Find where the given text appears and provide that cell's center as (x, y) coordinate. 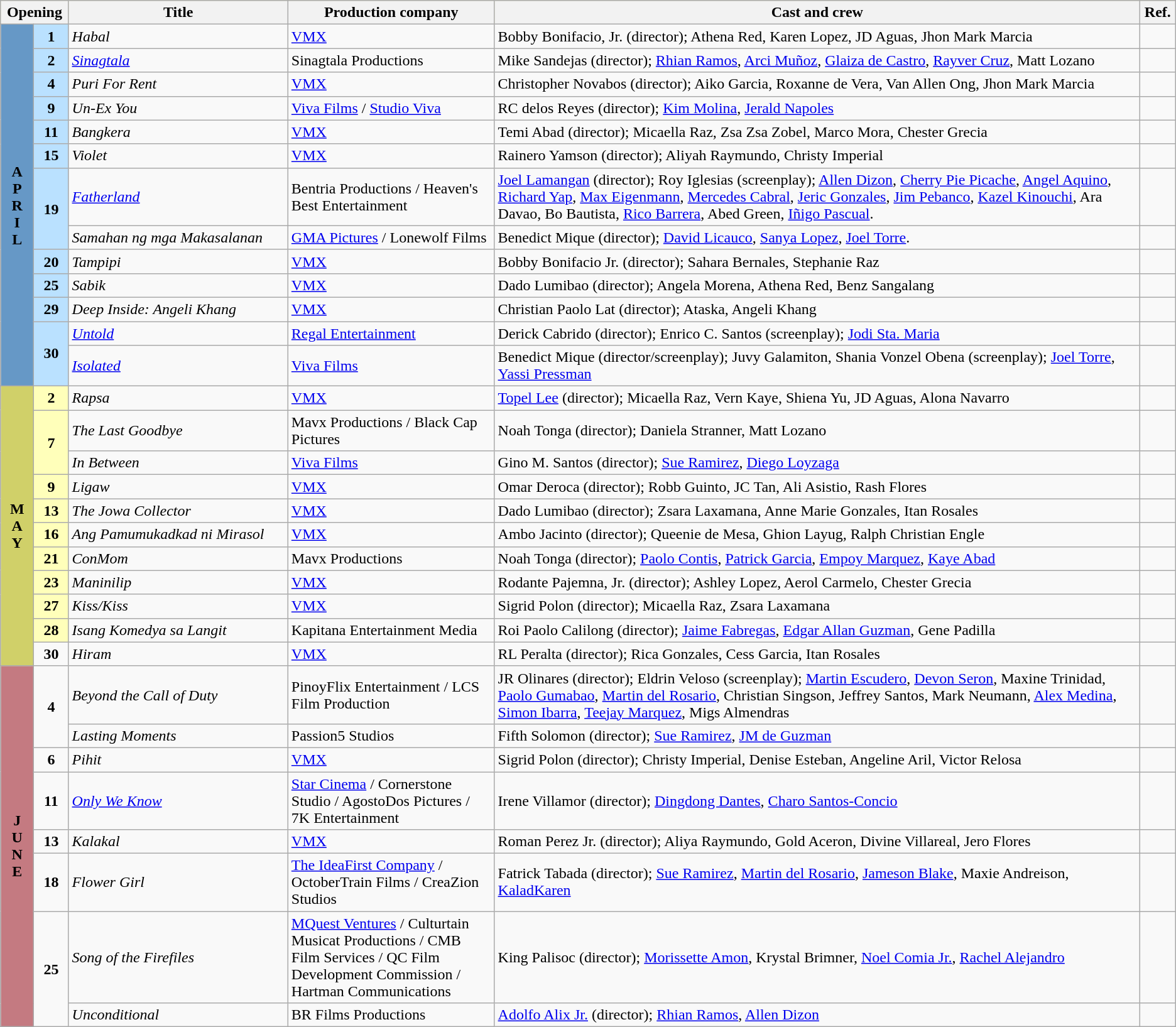
BR Films Productions (391, 1015)
Kalakal (178, 842)
Samahan ng mga Makasalanan (178, 237)
Un-Ex You (178, 108)
Song of the Firefiles (178, 957)
20 (52, 261)
Beyond the Call of Duty (178, 695)
Ligaw (178, 487)
Viva Films / Studio Viva (391, 108)
Maninilip (178, 582)
Violet (178, 156)
29 (52, 309)
Hiram (178, 654)
Irene Villamor (director); Dingdong Dantes, Charo Santos-Concio (817, 800)
RL Peralta (director); Rica Gonzales, Cess Garcia, Itan Rosales (817, 654)
Fatherland (178, 197)
Flower Girl (178, 883)
Bangkera (178, 132)
7 (52, 442)
27 (52, 606)
15 (52, 156)
Mike Sandejas (director); Rhian Ramos, Arci Muñoz, Glaiza de Castro, Rayver Cruz, Matt Lozano (817, 60)
28 (52, 630)
Christopher Novabos (director); Aiko Garcia, Roxanne de Vera, Van Allen Ong, Jhon Mark Marcia (817, 84)
Bentria Productions / Heaven's Best Entertainment (391, 197)
Deep Inside: Angeli Khang (178, 309)
Rapsa (178, 398)
Passion5 Studios (391, 736)
Sinagtala Productions (391, 60)
Isolated (178, 366)
Fatrick Tabada (director); Sue Ramirez, Martin del Rosario, Jameson Blake, Maxie Andreison, KaladKaren (817, 883)
Ref. (1157, 13)
Pihit (178, 759)
The Last Goodbye (178, 431)
23 (52, 582)
Adolfo Alix Jr. (director); Rhian Ramos, Allen Dizon (817, 1015)
Dado Lumibao (director); Angela Morena, Athena Red, Benz Sangalang (817, 285)
Habal (178, 36)
Benedict Mique (director/screenplay); Juvy Galamiton, Shania Vonzel Obena (screenplay); Joel Torre, Yassi Pressman (817, 366)
Mavx Productions (391, 558)
Sinagtala (178, 60)
Bobby Bonifacio, Jr. (director); Athena Red, Karen Lopez, JD Aguas, Jhon Mark Marcia (817, 36)
Topel Lee (director); Micaella Raz, Vern Kaye, Shiena Yu, JD Aguas, Alona Navarro (817, 398)
Untold (178, 334)
GMA Pictures / Lonewolf Films (391, 237)
RC delos Reyes (director); Kim Molina, Jerald Napoles (817, 108)
APRIL (18, 205)
Rainero Yamson (director); Aliyah Raymundo, Christy Imperial (817, 156)
Bobby Bonifacio Jr. (director); Sahara Bernales, Stephanie Raz (817, 261)
MAY (18, 526)
PinoyFlix Entertainment / LCS Film Production (391, 695)
16 (52, 535)
Regal Entertainment (391, 334)
Only We Know (178, 800)
Roi Paolo Calilong (director); Jaime Fabregas, Edgar Allan Guzman, Gene Padilla (817, 630)
ConMom (178, 558)
Kapitana Entertainment Media (391, 630)
Benedict Mique (director); David Licauco, Sanya Lopez, Joel Torre. (817, 237)
Star Cinema / Cornerstone Studio / AgostoDos Pictures / 7K Entertainment (391, 800)
Opening (35, 13)
Temi Abad (director); Micaella Raz, Zsa Zsa Zobel, Marco Mora, Chester Grecia (817, 132)
Mavx Productions / Black Cap Pictures (391, 431)
Roman Perez Jr. (director); Aliya Raymundo, Gold Aceron, Divine Villareal, Jero Flores (817, 842)
Fifth Solomon (director); Sue Ramirez, JM de Guzman (817, 736)
Production company (391, 13)
18 (52, 883)
Unconditional (178, 1015)
Cast and crew (817, 13)
JUNE (18, 846)
In Between (178, 463)
Title (178, 13)
Ambo Jacinto (director); Queenie de Mesa, Ghion Layug, Ralph Christian Engle (817, 535)
Sigrid Polon (director); Micaella Raz, Zsara Laxamana (817, 606)
Kiss/Kiss (178, 606)
Tampipi (178, 261)
The Jowa Collector (178, 511)
Isang Komedya sa Langit (178, 630)
1 (52, 36)
The IdeaFirst Company / OctoberTrain Films / CreaZion Studios (391, 883)
Ang Pamumukadkad ni Mirasol (178, 535)
Dado Lumibao (director); Zsara Laxamana, Anne Marie Gonzales, Itan Rosales (817, 511)
Derick Cabrido (director); Enrico C. Santos (screenplay); Jodi Sta. Maria (817, 334)
Sabik (178, 285)
21 (52, 558)
Puri For Rent (178, 84)
6 (52, 759)
MQuest Ventures / Culturtain Musicat Productions / CMB Film Services / QC Film Development Commission / Hartman Communications (391, 957)
Lasting Moments (178, 736)
Christian Paolo Lat (director); Ataska, Angeli Khang (817, 309)
Sigrid Polon (director); Christy Imperial, Denise Esteban, Angeline Aril, Victor Relosa (817, 759)
19 (52, 209)
Noah Tonga (director); Daniela Stranner, Matt Lozano (817, 431)
Rodante Pajemna, Jr. (director); Ashley Lopez, Aerol Carmelo, Chester Grecia (817, 582)
Omar Deroca (director); Robb Guinto, JC Tan, Ali Asistio, Rash Flores (817, 487)
Gino M. Santos (director); Sue Ramirez, Diego Loyzaga (817, 463)
Noah Tonga (director); Paolo Contis, Patrick Garcia, Empoy Marquez, Kaye Abad (817, 558)
King Palisoc (director); Morissette Amon, Krystal Brimner, Noel Comia Jr., Rachel Alejandro (817, 957)
